Provide the [x, y] coordinate of the cell's center where the given text is located.  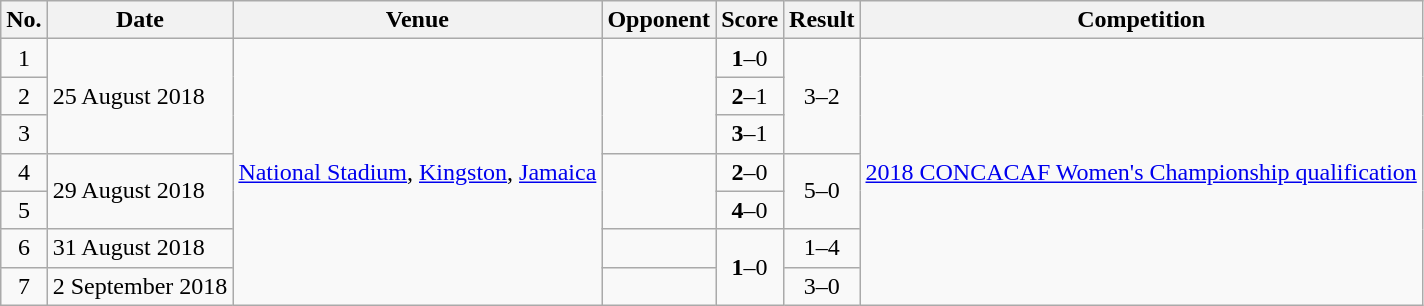
4 [24, 172]
Date [140, 20]
5 [24, 210]
Result [822, 20]
No. [24, 20]
1 [24, 58]
4–0 [750, 210]
6 [24, 248]
3–0 [822, 286]
1–4 [822, 248]
5–0 [822, 191]
National Stadium, Kingston, Jamaica [418, 172]
7 [24, 286]
25 August 2018 [140, 96]
3–1 [750, 134]
2–1 [750, 96]
2 September 2018 [140, 286]
2 [24, 96]
29 August 2018 [140, 191]
2–0 [750, 172]
31 August 2018 [140, 248]
Score [750, 20]
3–2 [822, 96]
2018 CONCACAF Women's Championship qualification [1141, 172]
Opponent [659, 20]
Venue [418, 20]
Competition [1141, 20]
3 [24, 134]
